Locate the cell with the specified text and output its (X, Y) center coordinate. 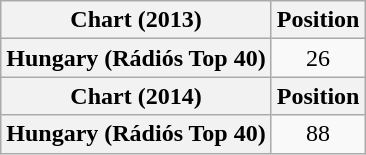
Chart (2014) (136, 96)
26 (318, 58)
Chart (2013) (136, 20)
88 (318, 134)
